Extract the (X, Y) coordinate from the center of the cell holding the provided text.  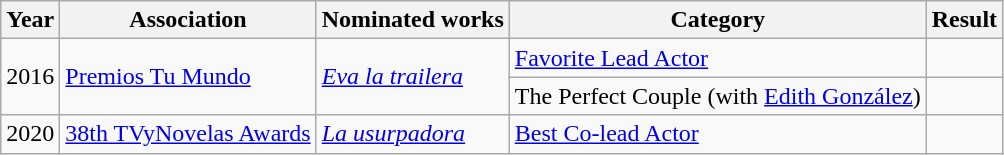
La usurpadora (412, 134)
Year (30, 20)
Premios Tu Mundo (188, 77)
Favorite Lead Actor (718, 58)
38th TVyNovelas Awards (188, 134)
2020 (30, 134)
Eva la trailera (412, 77)
Nominated works (412, 20)
Category (718, 20)
2016 (30, 77)
Association (188, 20)
The Perfect Couple (with Edith González) (718, 96)
Best Co-lead Actor (718, 134)
Result (964, 20)
